Capture the cell that displays the provided text and extract its (x, y) central coordinate. 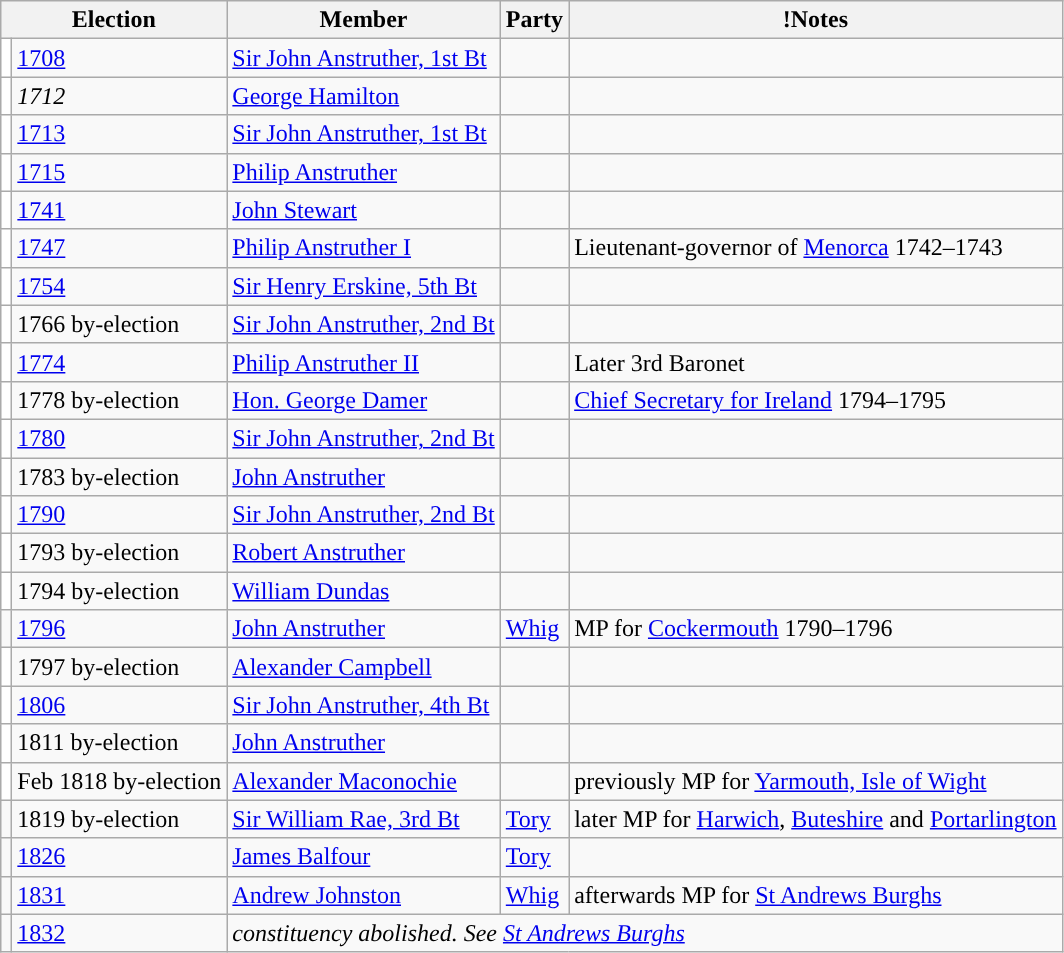
1797 by-election (120, 667)
constituency abolished. See St Andrews Burghs (644, 933)
1715 (120, 172)
!Notes (816, 20)
previously MP for Yarmouth, Isle of Wight (816, 781)
1712 (120, 96)
1713 (120, 134)
Election (114, 20)
1783 by-election (120, 477)
1826 (120, 857)
MP for Cockermouth 1790–1796 (816, 629)
Member (364, 20)
1806 (120, 705)
Hon. George Damer (364, 400)
Andrew Johnston (364, 895)
1790 (120, 515)
James Balfour (364, 857)
later MP for Harwich, Buteshire and Portarlington (816, 819)
Sir William Rae, 3rd Bt (364, 819)
Sir John Anstruther, 4th Bt (364, 705)
1796 (120, 629)
Sir Henry Erskine, 5th Bt (364, 286)
John Stewart (364, 210)
Philip Anstruther I (364, 248)
Alexander Campbell (364, 667)
Philip Anstruther (364, 172)
Robert Anstruther (364, 553)
Later 3rd Baronet (816, 362)
1794 by-election (120, 591)
afterwards MP for St Andrews Burghs (816, 895)
1747 (120, 248)
William Dundas (364, 591)
George Hamilton (364, 96)
1819 by-election (120, 819)
Party (534, 20)
Philip Anstruther II (364, 362)
1708 (120, 58)
1811 by-election (120, 743)
1774 (120, 362)
1778 by-election (120, 400)
Feb 1818 by-election (120, 781)
1766 by-election (120, 324)
1741 (120, 210)
1780 (120, 438)
1754 (120, 286)
1793 by-election (120, 553)
Alexander Maconochie (364, 781)
1831 (120, 895)
1832 (120, 933)
Lieutenant-governor of Menorca 1742–1743 (816, 248)
Chief Secretary for Ireland 1794–1795 (816, 400)
